Search for the cell housing the specified text and yield its (X, Y) center coordinate. 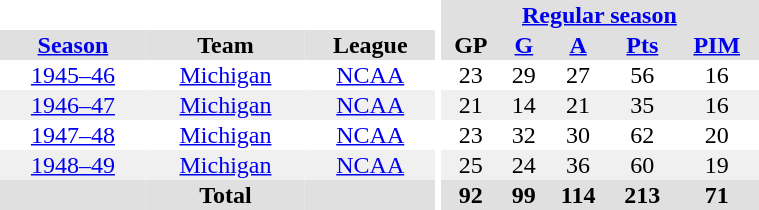
PIM (716, 45)
1948–49 (73, 165)
G (524, 45)
1947–48 (73, 135)
14 (524, 105)
114 (578, 195)
29 (524, 75)
92 (470, 195)
Season (73, 45)
League (370, 45)
1945–46 (73, 75)
60 (642, 165)
24 (524, 165)
99 (524, 195)
1946–47 (73, 105)
25 (470, 165)
213 (642, 195)
20 (716, 135)
32 (524, 135)
56 (642, 75)
A (578, 45)
27 (578, 75)
19 (716, 165)
Pts (642, 45)
35 (642, 105)
30 (578, 135)
71 (716, 195)
Total (226, 195)
GP (470, 45)
Regular season (599, 15)
Team (226, 45)
62 (642, 135)
36 (578, 165)
